Return (X, Y) of the center of cell containing provided text 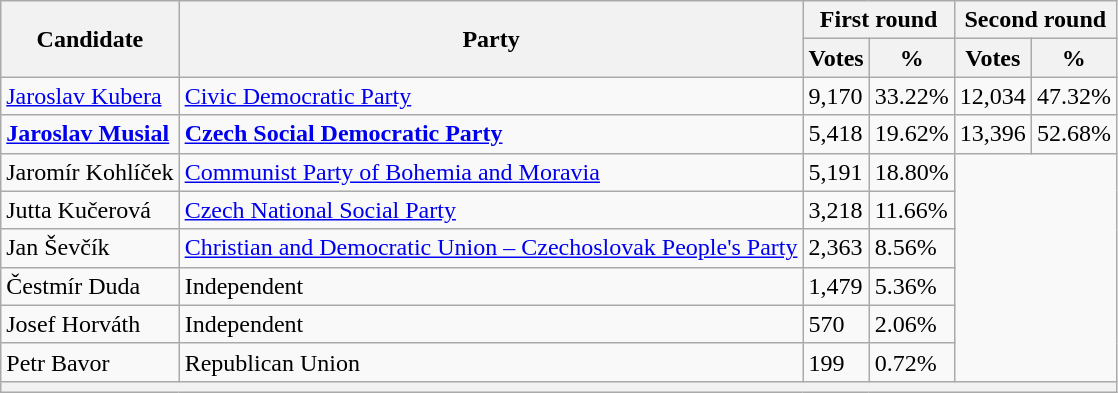
Christian and Democratic Union – Czechoslovak People's Party (491, 248)
Jaroslav Musial (90, 134)
Communist Party of Bohemia and Moravia (491, 172)
13,396 (992, 134)
5.36% (912, 286)
18.80% (912, 172)
199 (836, 362)
Republican Union (491, 362)
5,418 (836, 134)
Party (491, 39)
Čestmír Duda (90, 286)
Jan Ševčík (90, 248)
Civic Democratic Party (491, 96)
Petr Bavor (90, 362)
5,191 (836, 172)
570 (836, 324)
33.22% (912, 96)
1,479 (836, 286)
19.62% (912, 134)
Second round (1035, 20)
52.68% (1074, 134)
11.66% (912, 210)
Jaromír Kohlíček (90, 172)
2.06% (912, 324)
9,170 (836, 96)
Jaroslav Kubera (90, 96)
Jutta Kučerová (90, 210)
0.72% (912, 362)
First round (878, 20)
Josef Horváth (90, 324)
2,363 (836, 248)
3,218 (836, 210)
Czech National Social Party (491, 210)
Candidate (90, 39)
8.56% (912, 248)
47.32% (1074, 96)
Czech Social Democratic Party (491, 134)
12,034 (992, 96)
